Find where the given text appears and provide that cell's center as [x, y] coordinate. 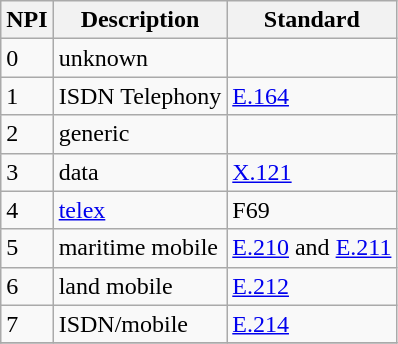
unknown [140, 58]
ISDN Telephony [140, 96]
3 [27, 172]
E.210 and E.211 [312, 248]
telex [140, 210]
E.214 [312, 324]
X.121 [312, 172]
2 [27, 134]
Standard [312, 20]
F69 [312, 210]
0 [27, 58]
maritime mobile [140, 248]
land mobile [140, 286]
E.212 [312, 286]
4 [27, 210]
ISDN/mobile [140, 324]
1 [27, 96]
6 [27, 286]
data [140, 172]
generic [140, 134]
NPI [27, 20]
5 [27, 248]
E.164 [312, 96]
Description [140, 20]
7 [27, 324]
